Pinpoint the cell where the given text exists, returning its [x, y] midpoint coordinate. 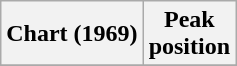
Peakposition [189, 34]
Chart (1969) [72, 34]
